Identify which cell holds the provided text, then report its [x, y] central coordinate. 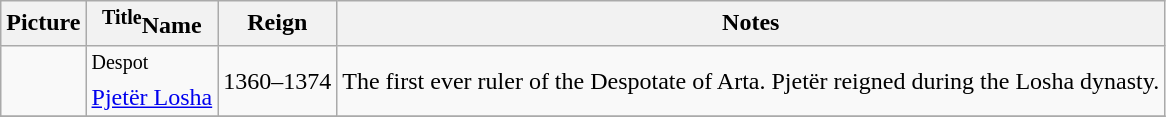
1360–1374 [278, 81]
The first ever ruler of the Despotate of Arta. Pjetër reigned during the Losha dynasty. [751, 81]
Notes [751, 24]
TitleName [152, 24]
Picture [44, 24]
Reign [278, 24]
DespotPjetër Losha [152, 81]
